From the cell containing the given text, extract its center point as (X, Y) coordinate. 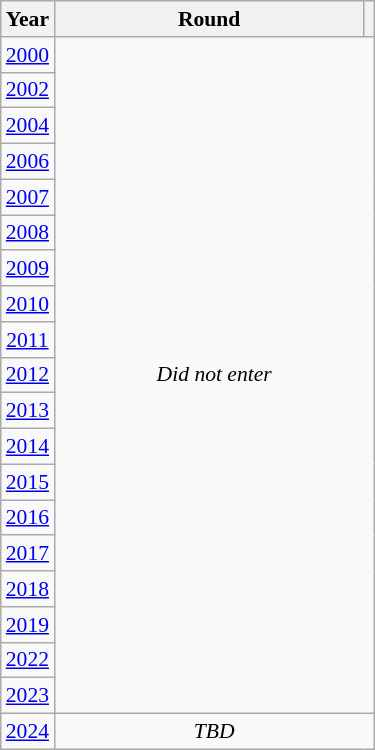
2012 (28, 375)
2016 (28, 518)
2004 (28, 126)
2009 (28, 269)
2018 (28, 589)
Did not enter (214, 376)
2010 (28, 304)
2015 (28, 482)
2013 (28, 411)
Year (28, 19)
2002 (28, 90)
2022 (28, 660)
2023 (28, 696)
2017 (28, 554)
2014 (28, 447)
Round (209, 19)
2008 (28, 233)
TBD (214, 732)
2019 (28, 625)
2024 (28, 732)
2011 (28, 340)
2006 (28, 162)
2000 (28, 55)
2007 (28, 197)
